Return (X, Y) of the center of cell containing provided text 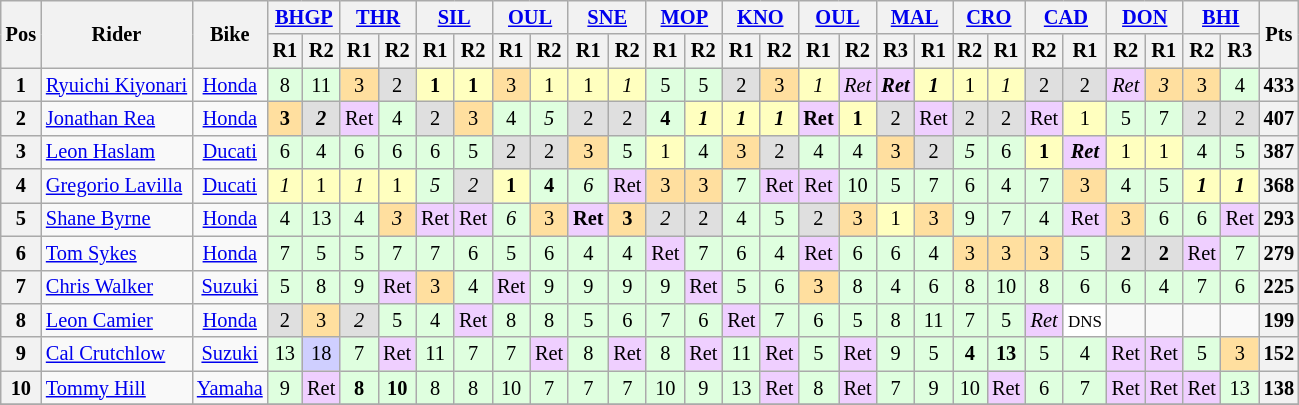
Pts (1279, 34)
199 (1279, 320)
Rider (116, 34)
Chris Walker (116, 287)
152 (1279, 354)
MAL (915, 17)
CRO (990, 17)
279 (1279, 253)
CAD (1066, 17)
18 (321, 354)
Cal Crutchlow (116, 354)
Bike (230, 34)
293 (1279, 219)
KNO (760, 17)
Yamaha (230, 388)
MOP (684, 17)
Tommy Hill (116, 388)
368 (1279, 186)
433 (1279, 85)
225 (1279, 287)
BHI (1221, 17)
Leon Camier (116, 320)
THR (378, 17)
SNE (607, 17)
387 (1279, 152)
Ryuichi Kiyonari (116, 85)
BHGP (304, 17)
138 (1279, 388)
Pos (21, 34)
Leon Haslam (116, 152)
Shane Byrne (116, 219)
DNS (1085, 320)
Tom Sykes (116, 253)
SIL (454, 17)
407 (1279, 118)
Jonathan Rea (116, 118)
DON (1145, 17)
Gregorio Lavilla (116, 186)
